Search for the cell housing the specified text and yield its (x, y) center coordinate. 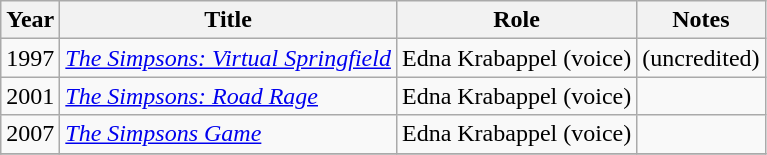
The Simpsons Game (228, 134)
The Simpsons: Virtual Springfield (228, 58)
Role (516, 20)
2007 (30, 134)
The Simpsons: Road Rage (228, 96)
2001 (30, 96)
Notes (701, 20)
(uncredited) (701, 58)
Year (30, 20)
1997 (30, 58)
Title (228, 20)
